Extract the [x, y] coordinate from the center of the cell holding the provided text.  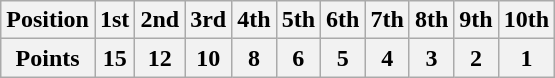
3 [431, 58]
3rd [208, 20]
10 [208, 58]
10th [526, 20]
2nd [160, 20]
4 [387, 58]
5th [298, 20]
8th [431, 20]
8 [254, 58]
1 [526, 58]
5 [343, 58]
1st [114, 20]
4th [254, 20]
Points [48, 58]
6 [298, 58]
2 [476, 58]
7th [387, 20]
6th [343, 20]
9th [476, 20]
15 [114, 58]
Position [48, 20]
12 [160, 58]
